Search for the cell housing the specified text and yield its [x, y] center coordinate. 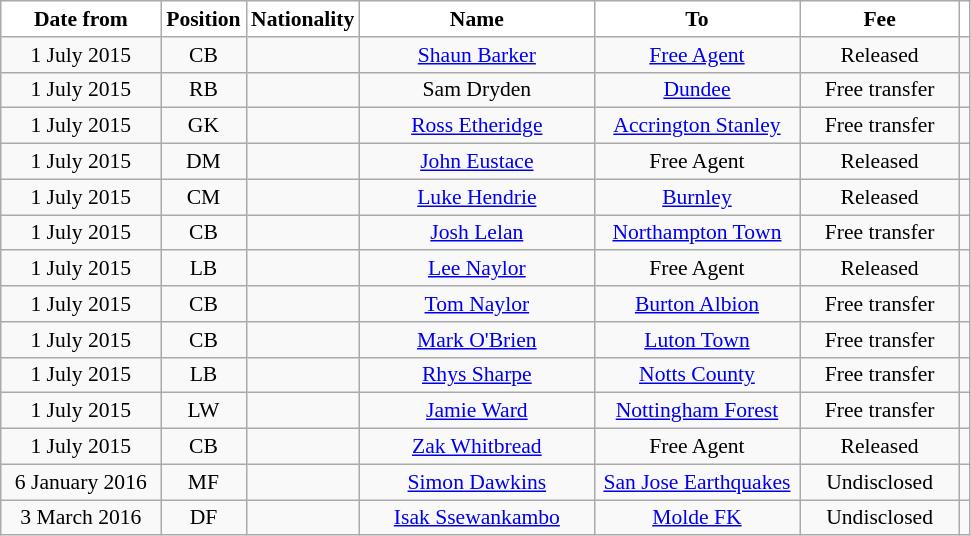
DF [204, 518]
Date from [81, 19]
Name [476, 19]
Ross Etheridge [476, 126]
Sam Dryden [476, 90]
Burton Albion [696, 304]
LW [204, 411]
To [696, 19]
San Jose Earthquakes [696, 482]
Mark O'Brien [476, 340]
Accrington Stanley [696, 126]
RB [204, 90]
Zak Whitbread [476, 447]
Lee Naylor [476, 269]
Position [204, 19]
Josh Lelan [476, 233]
Northampton Town [696, 233]
CM [204, 197]
Molde FK [696, 518]
Simon Dawkins [476, 482]
Fee [880, 19]
Luke Hendrie [476, 197]
Nottingham Forest [696, 411]
Nationality [302, 19]
Tom Naylor [476, 304]
GK [204, 126]
Rhys Sharpe [476, 375]
Burnley [696, 197]
6 January 2016 [81, 482]
Jamie Ward [476, 411]
Luton Town [696, 340]
3 March 2016 [81, 518]
MF [204, 482]
DM [204, 162]
Shaun Barker [476, 55]
Notts County [696, 375]
Dundee [696, 90]
Isak Ssewankambo [476, 518]
John Eustace [476, 162]
